Provide the (x, y) coordinate of the cell's center where the given text is located.  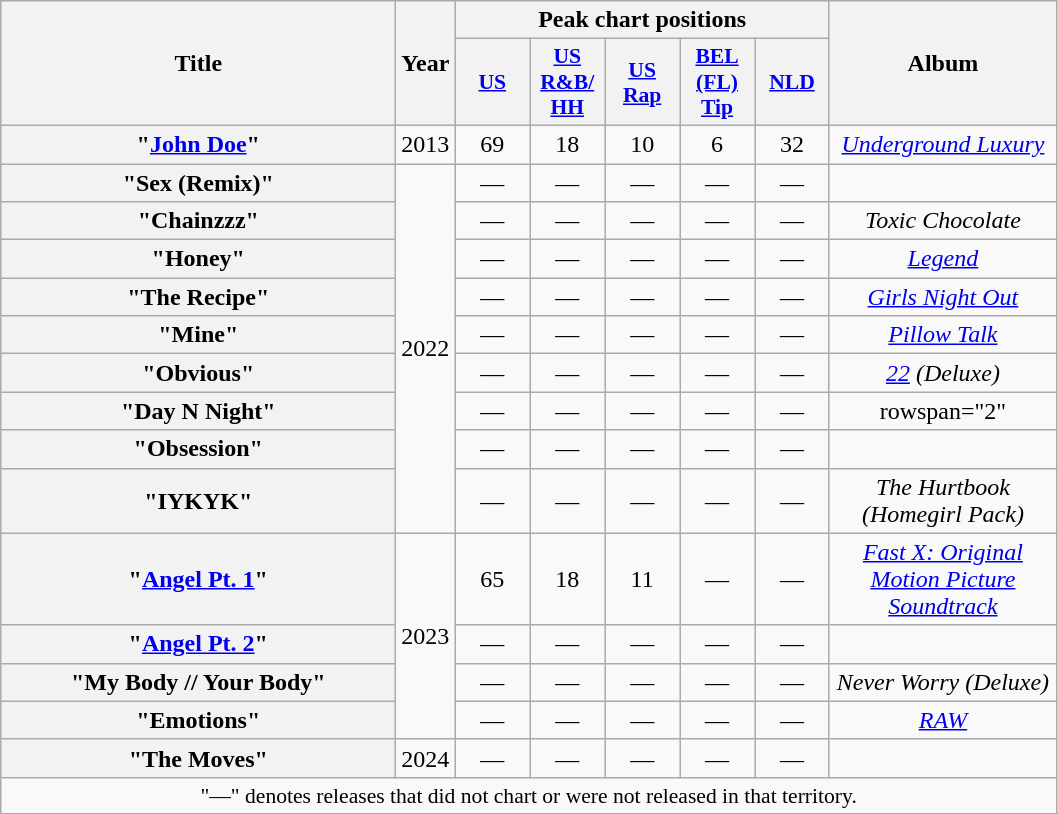
"Chainzzz" (198, 221)
"Angel Pt. 2" (198, 644)
"Sex (Remix)" (198, 183)
"Obsession" (198, 449)
Album (942, 64)
2013 (426, 144)
2023 (426, 636)
"Mine" (198, 335)
"My Body // Your Body" (198, 682)
"—" denotes releases that did not chart or were not released in that territory. (529, 795)
Year (426, 64)
US (492, 82)
Pillow Talk (942, 335)
The Hurtbook (Homegirl Pack) (942, 500)
65 (492, 579)
22 (Deluxe) (942, 373)
"Day N Night" (198, 411)
2024 (426, 758)
"Emotions" (198, 720)
Legend (942, 259)
Title (198, 64)
"Obvious" (198, 373)
rowspan="2" (942, 411)
"Honey" (198, 259)
10 (642, 144)
USRap (642, 82)
Never Worry (Deluxe) (942, 682)
69 (492, 144)
Peak chart positions (642, 20)
"The Recipe" (198, 297)
BEL(FL)Tip (718, 82)
Toxic Chocolate (942, 221)
Underground Luxury (942, 144)
32 (792, 144)
"John Doe" (198, 144)
2022 (426, 349)
Fast X: Original Motion Picture Soundtrack (942, 579)
"IYKYK" (198, 500)
USR&B/HH (568, 82)
"The Moves" (198, 758)
NLD (792, 82)
11 (642, 579)
6 (718, 144)
RAW (942, 720)
"Angel Pt. 1" (198, 579)
Girls Night Out (942, 297)
